Pinpoint the cell where the given text exists, returning its [X, Y] midpoint coordinate. 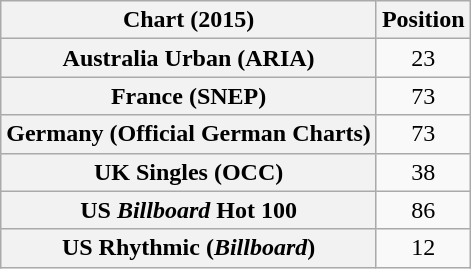
Germany (Official German Charts) [189, 134]
US Rhythmic (Billboard) [189, 248]
France (SNEP) [189, 96]
12 [423, 248]
US Billboard Hot 100 [189, 210]
Position [423, 20]
Chart (2015) [189, 20]
38 [423, 172]
UK Singles (OCC) [189, 172]
Australia Urban (ARIA) [189, 58]
86 [423, 210]
23 [423, 58]
